Locate the cell with the specified text and output its [X, Y] center coordinate. 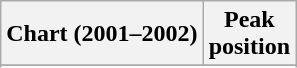
Peakposition [249, 34]
Chart (2001–2002) [102, 34]
